Capture the cell that displays the provided text and extract its [x, y] central coordinate. 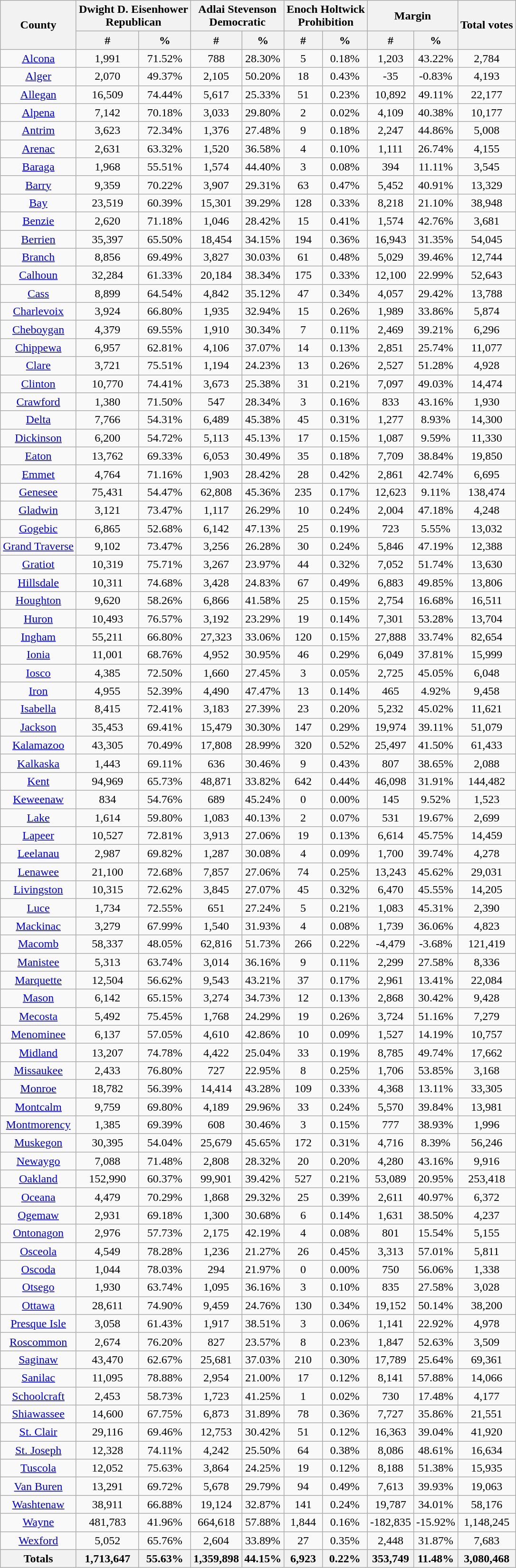
Total votes [487, 25]
40.91% [435, 185]
46,098 [391, 781]
62,808 [217, 492]
1,739 [391, 926]
32.87% [263, 1504]
10,770 [107, 384]
Montmorency [38, 1125]
0.06% [345, 1323]
45.65% [263, 1143]
29.42% [435, 293]
24.76% [263, 1305]
531 [391, 817]
128 [303, 203]
25.64% [435, 1360]
45.55% [435, 890]
15.54% [435, 1233]
11.48% [435, 1559]
Gratiot [38, 565]
6,296 [487, 330]
23.97% [263, 565]
46 [303, 655]
145 [391, 799]
Grand Traverse [38, 547]
Ionia [38, 655]
Branch [38, 257]
7,766 [107, 420]
3,313 [391, 1251]
642 [303, 781]
30.95% [263, 655]
75.45% [164, 1016]
3,183 [217, 709]
51,079 [487, 727]
6,489 [217, 420]
27.45% [263, 673]
6,957 [107, 348]
57.05% [164, 1034]
57.01% [435, 1251]
5,008 [487, 131]
4,610 [217, 1034]
94 [303, 1486]
65.15% [164, 998]
38,948 [487, 203]
34.15% [263, 239]
78.28% [164, 1251]
23,519 [107, 203]
25,681 [217, 1360]
12,753 [217, 1432]
9,359 [107, 185]
Huron [38, 619]
Van Buren [38, 1486]
120 [303, 637]
1,660 [217, 673]
8,785 [391, 1052]
41.50% [435, 745]
Marquette [38, 980]
0.45% [345, 1251]
70.18% [164, 113]
394 [391, 167]
147 [303, 727]
30.03% [263, 257]
69.33% [164, 456]
Wayne [38, 1522]
8,141 [391, 1378]
5,617 [217, 94]
13,788 [487, 293]
26.29% [263, 510]
3,845 [217, 890]
353,749 [391, 1559]
10,757 [487, 1034]
Delta [38, 420]
67 [303, 583]
53.28% [435, 619]
29.96% [263, 1107]
49.11% [435, 94]
21.00% [263, 1378]
69.49% [164, 257]
1,713,647 [107, 1559]
1,996 [487, 1125]
3,168 [487, 1070]
4,368 [391, 1088]
39.46% [435, 257]
Roscommon [38, 1341]
56.62% [164, 980]
2,631 [107, 149]
28 [303, 474]
Mackinac [38, 926]
0.44% [345, 781]
39.74% [435, 854]
42.19% [263, 1233]
30 [303, 547]
Calhoun [38, 275]
4,479 [107, 1197]
12,100 [391, 275]
58.26% [164, 601]
8,188 [391, 1468]
15,999 [487, 655]
1,868 [217, 1197]
52.68% [164, 529]
13.41% [435, 980]
24.25% [263, 1468]
2,931 [107, 1215]
1,527 [391, 1034]
11,095 [107, 1378]
20 [303, 1161]
4,177 [487, 1396]
12,504 [107, 980]
1,844 [303, 1522]
3,267 [217, 565]
45.05% [435, 673]
47.19% [435, 547]
45.38% [263, 420]
42.74% [435, 474]
6,372 [487, 1197]
74.41% [164, 384]
608 [217, 1125]
210 [303, 1360]
Bay [38, 203]
5,811 [487, 1251]
2,620 [107, 221]
1,700 [391, 854]
62.81% [164, 348]
6,923 [303, 1559]
4,280 [391, 1161]
20,184 [217, 275]
2,851 [391, 348]
36.06% [435, 926]
Midland [38, 1052]
32,284 [107, 275]
Jackson [38, 727]
Arenac [38, 149]
Saginaw [38, 1360]
55.63% [164, 1559]
13,806 [487, 583]
1,443 [107, 763]
13,207 [107, 1052]
30.68% [263, 1215]
266 [303, 944]
1,376 [217, 131]
9.52% [435, 799]
3,907 [217, 185]
43,470 [107, 1360]
121,419 [487, 944]
28,611 [107, 1305]
74 [303, 872]
Macomb [38, 944]
10,177 [487, 113]
481,783 [107, 1522]
294 [217, 1269]
Montcalm [38, 1107]
1,847 [391, 1341]
2,070 [107, 76]
31.35% [435, 239]
43,305 [107, 745]
2,453 [107, 1396]
71.18% [164, 221]
1,117 [217, 510]
8,336 [487, 962]
4,952 [217, 655]
18 [303, 76]
69.39% [164, 1125]
5,492 [107, 1016]
15,479 [217, 727]
1,520 [217, 149]
27,323 [217, 637]
40.97% [435, 1197]
25.50% [263, 1450]
74.11% [164, 1450]
43.21% [263, 980]
40.13% [263, 817]
17,808 [217, 745]
5,232 [391, 709]
74.90% [164, 1305]
Dickinson [38, 438]
Missaukee [38, 1070]
12,744 [487, 257]
Kent [38, 781]
2,987 [107, 854]
5,029 [391, 257]
66.88% [164, 1504]
6,873 [217, 1414]
41,920 [487, 1432]
31.89% [263, 1414]
13,243 [391, 872]
Keweenaw [38, 799]
Iron [38, 691]
31.93% [263, 926]
27.24% [263, 908]
21.97% [263, 1269]
61 [303, 257]
35 [303, 456]
6,200 [107, 438]
664,618 [217, 1522]
19,787 [391, 1504]
48.05% [164, 944]
17.48% [435, 1396]
64.54% [164, 293]
3,256 [217, 547]
Lapeer [38, 836]
1,540 [217, 926]
65.76% [164, 1540]
1,046 [217, 221]
9.59% [435, 438]
72.50% [164, 673]
4,385 [107, 673]
54.76% [164, 799]
54.72% [164, 438]
723 [391, 529]
7,301 [391, 619]
69.18% [164, 1215]
3,033 [217, 113]
11.11% [435, 167]
Margin [412, 16]
26.74% [435, 149]
4,842 [217, 293]
69,361 [487, 1360]
61.33% [164, 275]
72.41% [164, 709]
Mecosta [38, 1016]
Cheboygan [38, 330]
834 [107, 799]
1,338 [487, 1269]
1,095 [217, 1287]
9,428 [487, 998]
72.34% [164, 131]
3,058 [107, 1323]
1,523 [487, 799]
10,493 [107, 619]
3,428 [217, 583]
4,242 [217, 1450]
13,032 [487, 529]
730 [391, 1396]
Isabella [38, 709]
39.29% [263, 203]
56.39% [164, 1088]
Livingston [38, 890]
3,274 [217, 998]
38,911 [107, 1504]
Clinton [38, 384]
235 [303, 492]
45.36% [263, 492]
38,200 [487, 1305]
7,088 [107, 1161]
55.51% [164, 167]
78.03% [164, 1269]
49.74% [435, 1052]
17,789 [391, 1360]
47 [303, 293]
807 [391, 763]
9,916 [487, 1161]
Washtenaw [38, 1504]
8,856 [107, 257]
1,991 [107, 58]
25,497 [391, 745]
3,121 [107, 510]
4,193 [487, 76]
5,874 [487, 312]
750 [391, 1269]
36.58% [263, 149]
76.57% [164, 619]
3,827 [217, 257]
44 [303, 565]
-0.83% [435, 76]
53.85% [435, 1070]
Ontonagon [38, 1233]
2,954 [217, 1378]
22,177 [487, 94]
42.76% [435, 221]
1,203 [391, 58]
13,704 [487, 619]
33.89% [263, 1540]
Baraga [38, 167]
Benzie [38, 221]
76.80% [164, 1070]
33.86% [435, 312]
60.37% [164, 1179]
1 [303, 1396]
42.86% [263, 1034]
5,313 [107, 962]
2,247 [391, 131]
5,570 [391, 1107]
0.30% [345, 1360]
43.28% [263, 1088]
2,861 [391, 474]
Antrim [38, 131]
St. Joseph [38, 1450]
14.19% [435, 1034]
27.07% [263, 890]
Newaygo [38, 1161]
1,194 [217, 366]
33,305 [487, 1088]
47.18% [435, 510]
8.39% [435, 1143]
3,623 [107, 131]
23.29% [263, 619]
2,004 [391, 510]
833 [391, 402]
Wexford [38, 1540]
25.04% [263, 1052]
14,414 [217, 1088]
Adlai StevensonDemocratic [238, 16]
38.65% [435, 763]
1,287 [217, 854]
10,319 [107, 565]
4,106 [217, 348]
18,454 [217, 239]
37.03% [263, 1360]
4.92% [435, 691]
Hillsdale [38, 583]
0.07% [345, 817]
44.86% [435, 131]
7,709 [391, 456]
Allegan [38, 94]
636 [217, 763]
547 [217, 402]
41.25% [263, 1396]
33.82% [263, 781]
29.80% [263, 113]
1,968 [107, 167]
9,543 [217, 980]
11,621 [487, 709]
172 [303, 1143]
62.67% [164, 1360]
12,328 [107, 1450]
2,175 [217, 1233]
38.93% [435, 1125]
35,453 [107, 727]
54,045 [487, 239]
34.01% [435, 1504]
Menominee [38, 1034]
29.79% [263, 1486]
45.02% [435, 709]
69.82% [164, 854]
29.32% [263, 1197]
52,643 [487, 275]
69.72% [164, 1486]
38.50% [435, 1215]
6,470 [391, 890]
5,113 [217, 438]
28.32% [263, 1161]
Kalkaska [38, 763]
-4,479 [391, 944]
County [38, 25]
651 [217, 908]
777 [391, 1125]
Oceana [38, 1197]
7,142 [107, 113]
Shiawassee [38, 1414]
37.81% [435, 655]
2,784 [487, 58]
2,105 [217, 76]
St. Clair [38, 1432]
-3.68% [435, 944]
1,148,245 [487, 1522]
69.46% [164, 1432]
2,527 [391, 366]
54.31% [164, 420]
Lenawee [38, 872]
19,063 [487, 1486]
3,864 [217, 1468]
58,337 [107, 944]
44.15% [263, 1559]
Alger [38, 76]
Manistee [38, 962]
9.11% [435, 492]
14,300 [487, 420]
65.50% [164, 239]
16.68% [435, 601]
20.95% [435, 1179]
67.99% [164, 926]
39.21% [435, 330]
3,279 [107, 926]
21.10% [435, 203]
45.24% [263, 799]
49.03% [435, 384]
19,124 [217, 1504]
2,604 [217, 1540]
0.39% [345, 1197]
48.61% [435, 1450]
Ogemaw [38, 1215]
72.62% [164, 890]
17,662 [487, 1052]
Barry [38, 185]
47.47% [263, 691]
70.22% [164, 185]
827 [217, 1341]
33.74% [435, 637]
4,155 [487, 149]
0.42% [345, 474]
71.52% [164, 58]
2,611 [391, 1197]
801 [391, 1233]
16,943 [391, 239]
Enoch HoltwickProhibition [326, 16]
28.99% [263, 745]
19,152 [391, 1305]
Monroe [38, 1088]
51.38% [435, 1468]
74.68% [164, 583]
4,978 [487, 1323]
21,551 [487, 1414]
58,176 [487, 1504]
Emmet [38, 474]
Cass [38, 293]
57.73% [164, 1233]
8,218 [391, 203]
689 [217, 799]
31 [303, 384]
45.75% [435, 836]
4,422 [217, 1052]
9,459 [217, 1305]
0.52% [345, 745]
11,001 [107, 655]
75.71% [164, 565]
41.58% [263, 601]
26 [303, 1251]
1,989 [391, 312]
3,545 [487, 167]
3,924 [107, 312]
13,329 [487, 185]
194 [303, 239]
48,871 [217, 781]
3,681 [487, 221]
109 [303, 1088]
69.41% [164, 727]
3,673 [217, 384]
2,674 [107, 1341]
76.20% [164, 1341]
39.42% [263, 1179]
70.49% [164, 745]
320 [303, 745]
7,279 [487, 1016]
Osceola [38, 1251]
22.95% [263, 1070]
3,028 [487, 1287]
67.75% [164, 1414]
94,969 [107, 781]
72.81% [164, 836]
4,764 [107, 474]
Alpena [38, 113]
2,976 [107, 1233]
70.29% [164, 1197]
10,527 [107, 836]
63.32% [164, 149]
9,620 [107, 601]
13,291 [107, 1486]
39.84% [435, 1107]
6,049 [391, 655]
38.34% [263, 275]
30.49% [263, 456]
72.68% [164, 872]
1,910 [217, 330]
4,823 [487, 926]
Dwight D. EisenhowerRepublican [133, 16]
22.99% [435, 275]
3,913 [217, 836]
2,433 [107, 1070]
21.27% [263, 1251]
1,768 [217, 1016]
61,433 [487, 745]
30.30% [263, 727]
Alcona [38, 58]
43.22% [435, 58]
45.31% [435, 908]
1,903 [217, 474]
4,490 [217, 691]
Oscoda [38, 1269]
12,623 [391, 492]
2,868 [391, 998]
56.06% [435, 1269]
0.38% [345, 1450]
50.14% [435, 1305]
49.37% [164, 76]
54.04% [164, 1143]
1,935 [217, 312]
27.39% [263, 709]
16,509 [107, 94]
13,630 [487, 565]
0.41% [345, 221]
14,600 [107, 1414]
175 [303, 275]
3,724 [391, 1016]
Totals [38, 1559]
Chippewa [38, 348]
1,631 [391, 1215]
34.73% [263, 998]
Tuscola [38, 1468]
Crawford [38, 402]
5.55% [435, 529]
835 [391, 1287]
16,363 [391, 1432]
7,683 [487, 1540]
-35 [391, 76]
1,111 [391, 149]
30.34% [263, 330]
60.39% [164, 203]
1,236 [217, 1251]
7,613 [391, 1486]
14,474 [487, 384]
15,301 [217, 203]
74.44% [164, 94]
12 [303, 998]
727 [217, 1070]
4,248 [487, 510]
19,974 [391, 727]
16,634 [487, 1450]
1,917 [217, 1323]
56,246 [487, 1143]
51.16% [435, 1016]
6 [303, 1215]
45.62% [435, 872]
40.38% [435, 113]
Ingham [38, 637]
52.39% [164, 691]
65.73% [164, 781]
Ottawa [38, 1305]
253,418 [487, 1179]
10,311 [107, 583]
1,359,898 [217, 1559]
Otsego [38, 1287]
2,469 [391, 330]
7,097 [391, 384]
64 [303, 1450]
44.40% [263, 167]
51.28% [435, 366]
8,899 [107, 293]
71.16% [164, 474]
1,734 [107, 908]
3,721 [107, 366]
13.11% [435, 1088]
Leelanau [38, 854]
14,459 [487, 836]
2,754 [391, 601]
63 [303, 185]
11,330 [487, 438]
74.78% [164, 1052]
16,511 [487, 601]
23 [303, 709]
Gladwin [38, 510]
54.47% [164, 492]
31.87% [435, 1540]
6,695 [487, 474]
7,727 [391, 1414]
39.93% [435, 1486]
144,482 [487, 781]
3,080,468 [487, 1559]
Charlevoix [38, 312]
4,955 [107, 691]
3,192 [217, 619]
1,614 [107, 817]
13,981 [487, 1107]
152,990 [107, 1179]
2,808 [217, 1161]
24.23% [263, 366]
7,857 [217, 872]
35,397 [107, 239]
82,654 [487, 637]
6,137 [107, 1034]
9,458 [487, 691]
50.20% [263, 76]
75.51% [164, 366]
69.11% [164, 763]
14,066 [487, 1378]
69.80% [164, 1107]
29,031 [487, 872]
-182,835 [391, 1522]
22.92% [435, 1323]
27.48% [263, 131]
4,379 [107, 330]
138,474 [487, 492]
3,509 [487, 1341]
6,883 [391, 583]
6,614 [391, 836]
6,865 [107, 529]
62,816 [217, 944]
Houghton [38, 601]
25.33% [263, 94]
Lake [38, 817]
37.07% [263, 348]
465 [391, 691]
47.13% [263, 529]
Berrien [38, 239]
26.28% [263, 547]
61.43% [164, 1323]
0.48% [345, 257]
5,155 [487, 1233]
11,077 [487, 348]
49.85% [435, 583]
5,052 [107, 1540]
12,052 [107, 1468]
4,928 [487, 366]
3,014 [217, 962]
38.84% [435, 456]
Genesee [38, 492]
23.57% [263, 1341]
1,723 [217, 1396]
33.06% [263, 637]
6,053 [217, 456]
788 [217, 58]
14 [303, 348]
8,415 [107, 709]
25.74% [435, 348]
32.94% [263, 312]
19,850 [487, 456]
10,315 [107, 890]
19.67% [435, 817]
4,109 [391, 113]
51.73% [263, 944]
99,901 [217, 1179]
39.11% [435, 727]
7,052 [391, 565]
5,452 [391, 185]
1,380 [107, 402]
Iosco [38, 673]
4,716 [391, 1143]
38.51% [263, 1323]
27 [303, 1540]
1,385 [107, 1125]
Luce [38, 908]
68.76% [164, 655]
31.91% [435, 781]
13,762 [107, 456]
28.34% [263, 402]
527 [303, 1179]
24.83% [263, 583]
71.50% [164, 402]
9,759 [107, 1107]
1,300 [217, 1215]
6,866 [217, 601]
35.86% [435, 1414]
14,205 [487, 890]
22,084 [487, 980]
0.05% [345, 673]
Gogebic [38, 529]
71.48% [164, 1161]
130 [303, 1305]
35.12% [263, 293]
Kalamazoo [38, 745]
Sanilac [38, 1378]
Muskegon [38, 1143]
Schoolcraft [38, 1396]
59.80% [164, 817]
Eaton [38, 456]
141 [303, 1504]
25,679 [217, 1143]
2,961 [391, 980]
2,299 [391, 962]
5,678 [217, 1486]
2,390 [487, 908]
52.63% [435, 1341]
18,782 [107, 1088]
1,706 [391, 1070]
2,088 [487, 763]
Presque Isle [38, 1323]
12,388 [487, 547]
75.63% [164, 1468]
30.08% [263, 854]
10,892 [391, 94]
2,725 [391, 673]
25.38% [263, 384]
28.30% [263, 58]
4,189 [217, 1107]
4,549 [107, 1251]
30,395 [107, 1143]
29,116 [107, 1432]
39.04% [435, 1432]
6,048 [487, 673]
4,278 [487, 854]
2,448 [391, 1540]
9,102 [107, 547]
53,089 [391, 1179]
58.73% [164, 1396]
72.55% [164, 908]
8,086 [391, 1450]
75,431 [107, 492]
27,888 [391, 637]
51.74% [435, 565]
78 [303, 1414]
29.31% [263, 185]
5,846 [391, 547]
1,044 [107, 1269]
8.93% [435, 420]
24.29% [263, 1016]
Clare [38, 366]
69.55% [164, 330]
4,057 [391, 293]
-15.92% [435, 1522]
55,211 [107, 637]
0.47% [345, 185]
45.13% [263, 438]
Mason [38, 998]
37 [303, 980]
1,141 [391, 1323]
7 [303, 330]
21,100 [107, 872]
1,087 [391, 438]
78.88% [164, 1378]
1,277 [391, 420]
0.35% [345, 1540]
2,699 [487, 817]
41.96% [164, 1522]
4,237 [487, 1215]
Oakland [38, 1179]
15,935 [487, 1468]
